Identify which cell holds the provided text, then report its [X, Y] central coordinate. 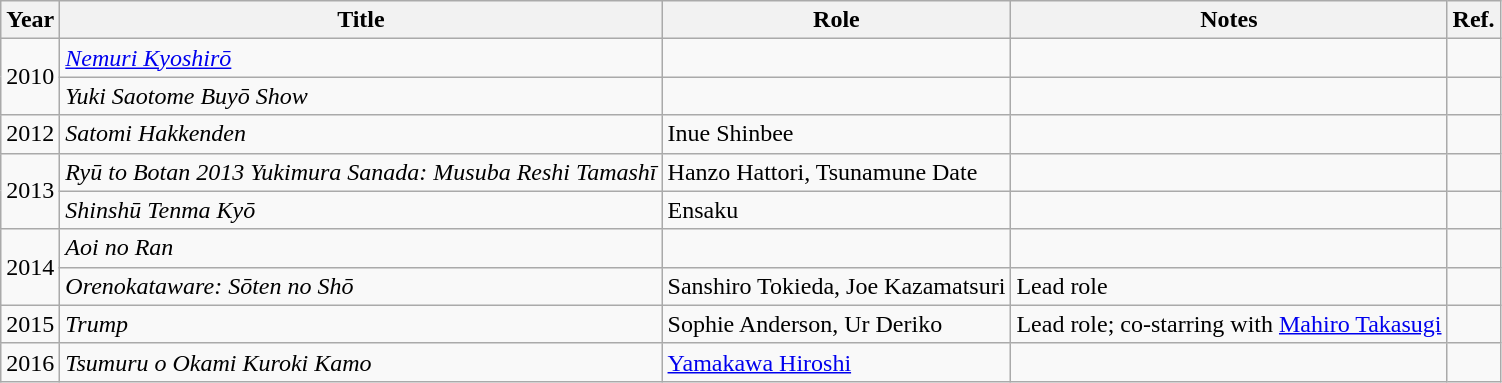
Title [361, 20]
Sophie Anderson, Ur Deriko [836, 324]
Inue Shinbee [836, 134]
Sanshiro Tokieda, Joe Kazamatsuri [836, 286]
Yuki Saotome Buyō Show [361, 96]
Hanzo Hattori, Tsunamune Date [836, 172]
2013 [30, 191]
Nemuri Kyoshirō [361, 58]
Notes [1229, 20]
Ryū to Botan 2013 Yukimura Sanada: Musuba Reshi Tamashī [361, 172]
2015 [30, 324]
Role [836, 20]
Aoi no Ran [361, 248]
Ensaku [836, 210]
2010 [30, 77]
Lead role [1229, 286]
Shinshū Tenma Kyō [361, 210]
Year [30, 20]
Orenokataware: Sōten no Shō [361, 286]
Satomi Hakkenden [361, 134]
2012 [30, 134]
Yamakawa Hiroshi [836, 362]
Trump [361, 324]
2016 [30, 362]
2014 [30, 267]
Ref. [1474, 20]
Lead role; co-starring with Mahiro Takasugi [1229, 324]
Tsumuru o Okami Kuroki Kamo [361, 362]
